Scan for the cell matching the given text and deliver its [x, y] coordinate at center. 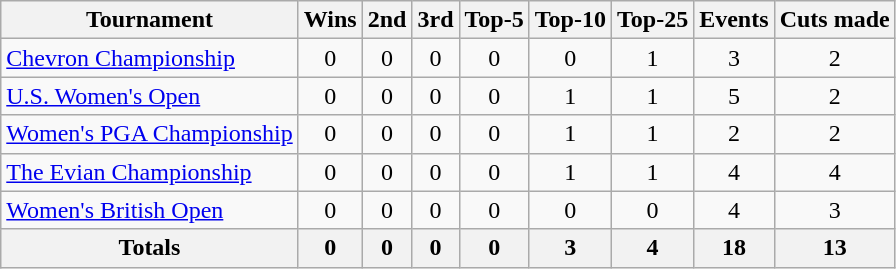
13 [834, 248]
Chevron Championship [150, 58]
Top-5 [494, 20]
Top-10 [570, 20]
18 [734, 248]
Totals [150, 248]
Top-25 [652, 20]
U.S. Women's Open [150, 96]
The Evian Championship [150, 172]
Wins [330, 20]
Women's PGA Championship [150, 134]
Tournament [150, 20]
5 [734, 96]
2nd [387, 20]
Women's British Open [150, 210]
Events [734, 20]
Cuts made [834, 20]
3rd [436, 20]
